Capture the cell that displays the provided text and extract its [X, Y] central coordinate. 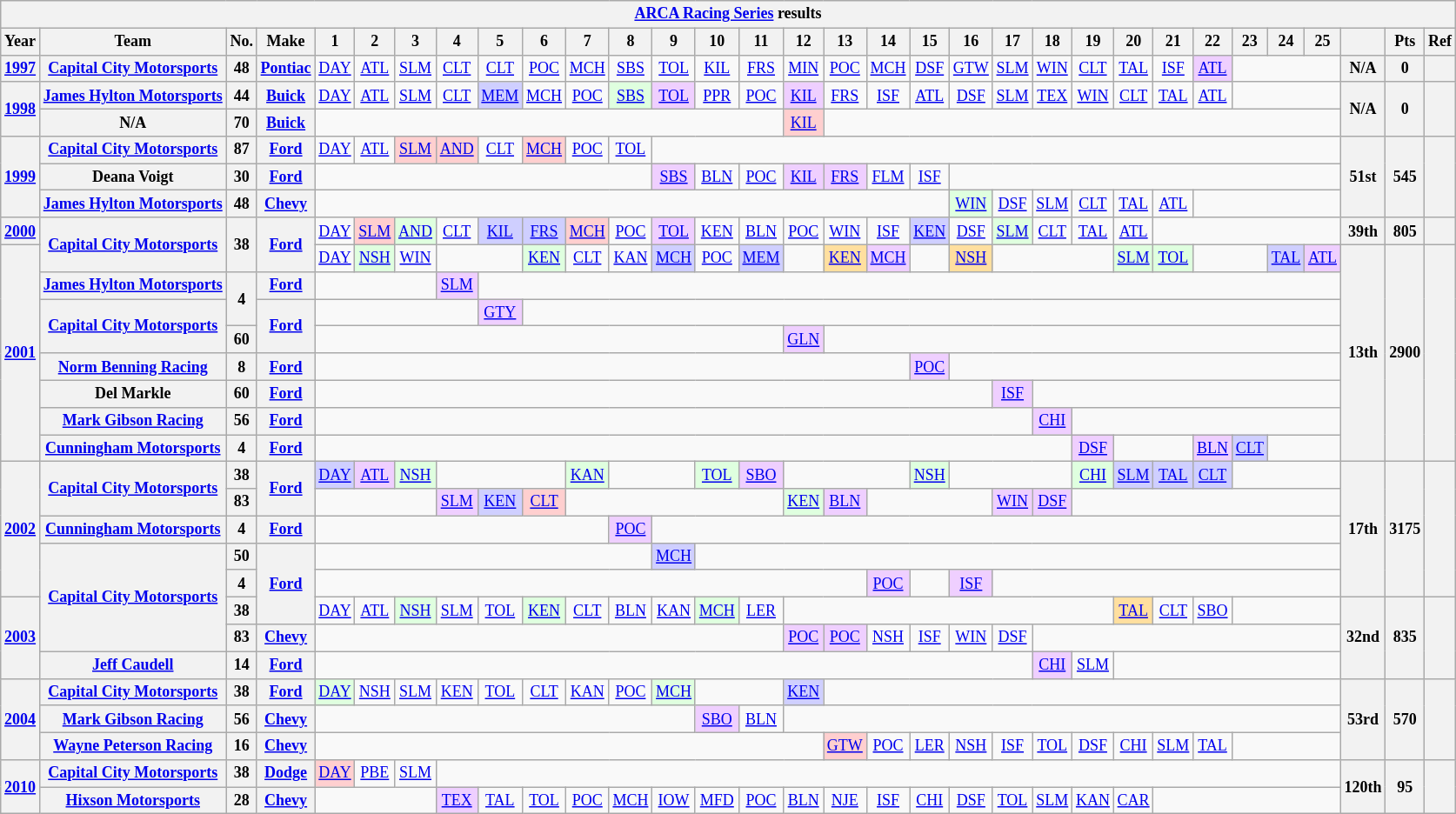
Ref [1440, 42]
15 [930, 42]
2 [375, 42]
5 [500, 42]
30 [242, 177]
Hixson Motorsports [132, 800]
21 [1173, 42]
MFD [717, 800]
51st [1363, 177]
2004 [21, 719]
IOW [674, 800]
2001 [21, 353]
835 [1406, 638]
1 [335, 42]
3175 [1406, 530]
87 [242, 150]
MIN [804, 68]
24 [1286, 42]
ARCA Racing Series results [729, 14]
50 [242, 557]
Team [132, 42]
GTY [500, 313]
CAR [1133, 800]
GLN [804, 339]
PBE [375, 774]
Make [285, 42]
13 [845, 42]
13th [1363, 353]
32nd [1363, 638]
2000 [21, 231]
2003 [21, 638]
18 [1052, 42]
2010 [21, 787]
1999 [21, 177]
Jeff Caudell [132, 664]
2002 [21, 530]
FLM [888, 177]
545 [1406, 177]
53rd [1363, 719]
39th [1363, 231]
28 [242, 800]
Pontiac [285, 68]
22 [1212, 42]
10 [717, 42]
25 [1323, 42]
805 [1406, 231]
570 [1406, 719]
Year [21, 42]
1998 [21, 109]
11 [761, 42]
PPR [717, 96]
Deana Voigt [132, 177]
Dodge [285, 774]
23 [1249, 42]
17th [1363, 530]
70 [242, 122]
6 [544, 42]
Pts [1406, 42]
19 [1093, 42]
NJE [845, 800]
Wayne Peterson Racing [132, 746]
Del Markle [132, 393]
3 [416, 42]
17 [1012, 42]
1997 [21, 68]
12 [804, 42]
7 [587, 42]
120th [1363, 787]
2900 [1406, 353]
44 [242, 96]
20 [1133, 42]
Norm Benning Racing [132, 367]
No. [242, 42]
95 [1406, 787]
9 [674, 42]
